Return the (X, Y) coordinate for the center point of the cell that contains the specified text.  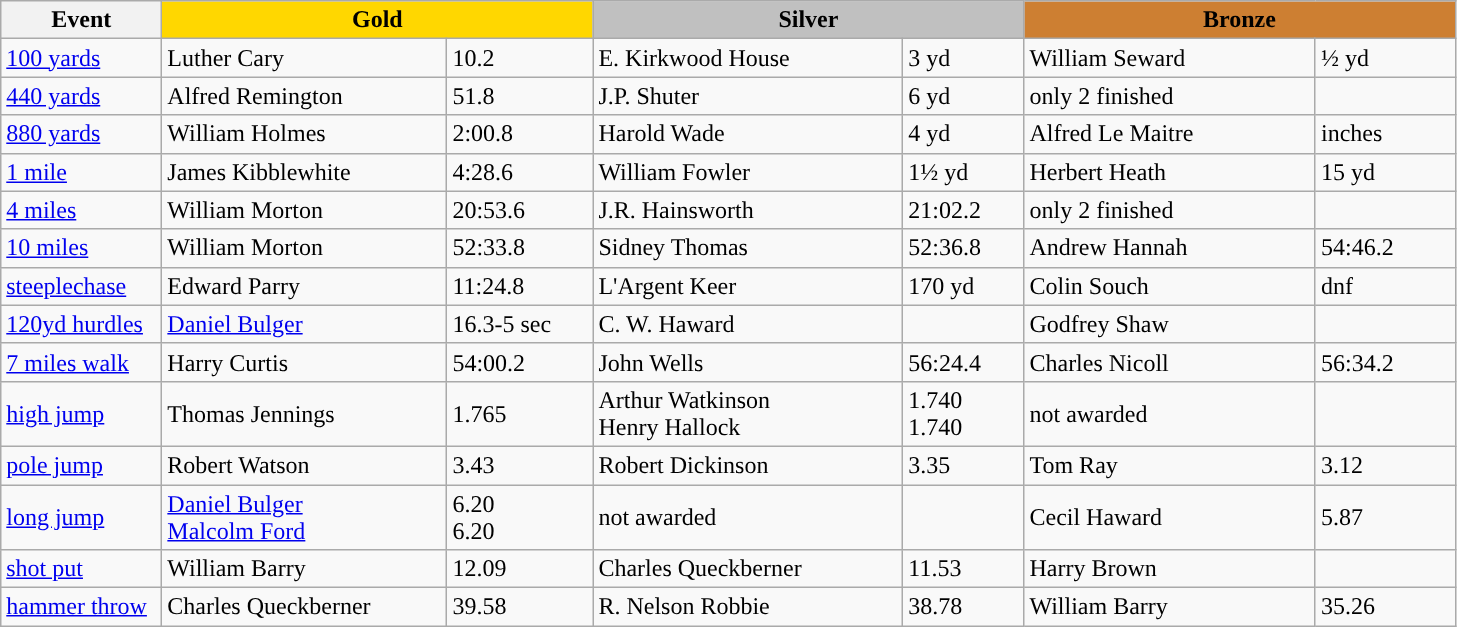
William Holmes (304, 134)
shot put (82, 569)
170 yd (964, 286)
J.R. Hainsworth (748, 210)
R. Nelson Robbie (748, 607)
Harry Curtis (304, 362)
6.206.20 (520, 516)
Colin Souch (1170, 286)
hammer throw (82, 607)
William Fowler (748, 172)
inches (1385, 134)
54:46.2 (1385, 248)
James Kibblewhite (304, 172)
440 yards (82, 96)
6 yd (964, 96)
35.26 (1385, 607)
Robert Dickinson (748, 465)
Andrew Hannah (1170, 248)
2:00.8 (520, 134)
3.35 (964, 465)
long jump (82, 516)
Alfred Remington (304, 96)
high jump (82, 414)
Alfred Le Maitre (1170, 134)
1.765 (520, 414)
16.3-5 sec (520, 324)
11:24.8 (520, 286)
Silver (808, 20)
11.53 (964, 569)
½ yd (1385, 58)
Harold Wade (748, 134)
C. W. Haward (748, 324)
Charles Nicoll (1170, 362)
20:53.6 (520, 210)
4 miles (82, 210)
E. Kirkwood House (748, 58)
L'Argent Keer (748, 286)
J.P. Shuter (748, 96)
10 miles (82, 248)
3 yd (964, 58)
5.87 (1385, 516)
1½ yd (964, 172)
3.43 (520, 465)
Thomas Jennings (304, 414)
dnf (1385, 286)
3.12 (1385, 465)
56:24.4 (964, 362)
pole jump (82, 465)
54:00.2 (520, 362)
56:34.2 (1385, 362)
880 yards (82, 134)
Event (82, 20)
1.7401.740 (964, 414)
21:02.2 (964, 210)
Herbert Heath (1170, 172)
Sidney Thomas (748, 248)
Godfrey Shaw (1170, 324)
Gold (378, 20)
Bronze (1240, 20)
Harry Brown (1170, 569)
10.2 (520, 58)
39.58 (520, 607)
steeplechase (82, 286)
4 yd (964, 134)
52:33.8 (520, 248)
120yd hurdles (82, 324)
51.8 (520, 96)
Daniel Bulger Malcolm Ford (304, 516)
William Seward (1170, 58)
Cecil Haward (1170, 516)
38.78 (964, 607)
100 yards (82, 58)
4:28.6 (520, 172)
1 mile (82, 172)
Luther Cary (304, 58)
15 yd (1385, 172)
John Wells (748, 362)
Edward Parry (304, 286)
Daniel Bulger (304, 324)
52:36.8 (964, 248)
12.09 (520, 569)
Tom Ray (1170, 465)
Arthur Watkinson Henry Hallock (748, 414)
Robert Watson (304, 465)
7 miles walk (82, 362)
